Output the (x, y) coordinate of the center of the cell containing the given text.  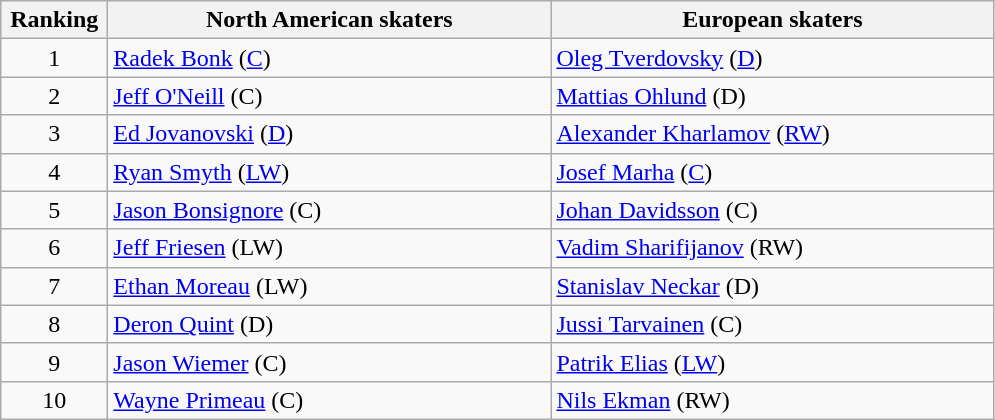
4 (54, 172)
Vadim Sharifijanov (RW) (772, 248)
Ethan Moreau (LW) (330, 286)
Jason Wiemer (C) (330, 362)
Ryan Smyth (LW) (330, 172)
Wayne Primeau (C) (330, 400)
Ed Jovanovski (D) (330, 134)
Jussi Tarvainen (C) (772, 324)
Oleg Tverdovsky (D) (772, 58)
North American skaters (330, 20)
7 (54, 286)
Jeff O'Neill (C) (330, 96)
Patrik Elias (LW) (772, 362)
3 (54, 134)
Deron Quint (D) (330, 324)
5 (54, 210)
1 (54, 58)
Alexander Kharlamov (RW) (772, 134)
Johan Davidsson (C) (772, 210)
6 (54, 248)
Josef Marha (C) (772, 172)
Ranking (54, 20)
Mattias Ohlund (D) (772, 96)
9 (54, 362)
Jeff Friesen (LW) (330, 248)
2 (54, 96)
10 (54, 400)
Radek Bonk (C) (330, 58)
Nils Ekman (RW) (772, 400)
8 (54, 324)
Jason Bonsignore (C) (330, 210)
Stanislav Neckar (D) (772, 286)
European skaters (772, 20)
